Locate the cell with the specified text and output its [x, y] center coordinate. 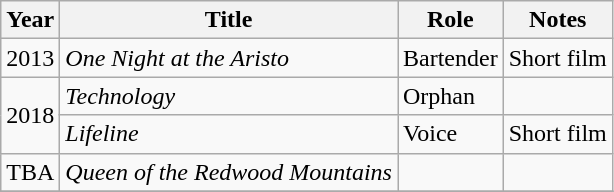
Lifeline [229, 134]
Title [229, 20]
Orphan [451, 96]
Voice [451, 134]
2018 [30, 115]
Technology [229, 96]
Queen of the Redwood Mountains [229, 172]
Role [451, 20]
Notes [558, 20]
TBA [30, 172]
One Night at the Aristo [229, 58]
2013 [30, 58]
Year [30, 20]
Bartender [451, 58]
